From the cell containing the given text, extract its center point as [x, y] coordinate. 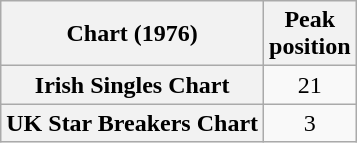
21 [310, 85]
Peakposition [310, 34]
Chart (1976) [132, 34]
UK Star Breakers Chart [132, 123]
Irish Singles Chart [132, 85]
3 [310, 123]
